Identify which cell holds the provided text, then report its (x, y) central coordinate. 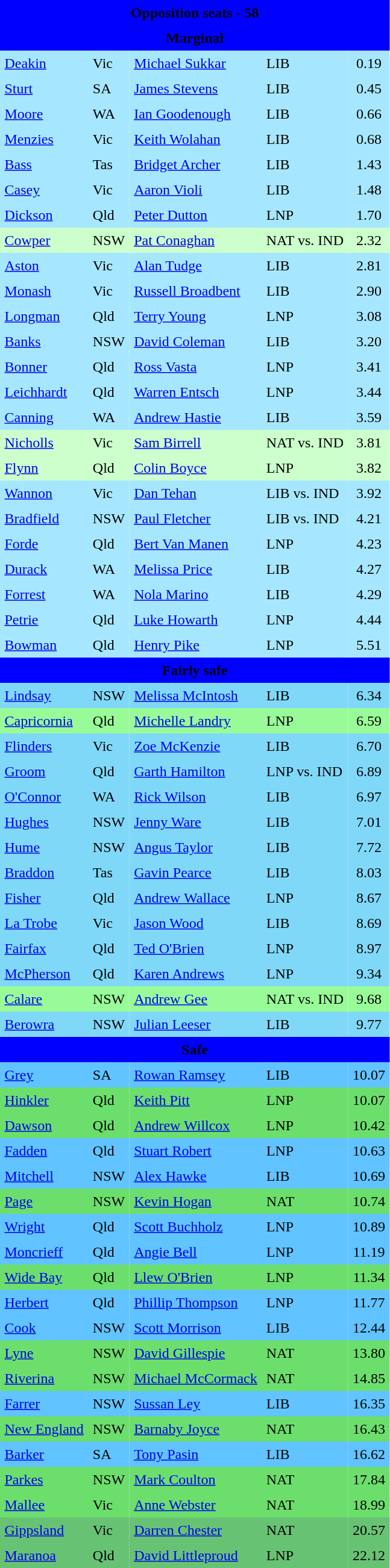
Aston (44, 266)
Luke Howarth (196, 620)
Keith Pitt (196, 1101)
Cowper (44, 241)
Parkes (44, 1480)
20.57 (369, 1531)
LNP vs. IND (305, 772)
Stuart Robert (196, 1151)
6.89 (369, 772)
David Coleman (196, 342)
Gippsland (44, 1531)
McPherson (44, 974)
Jason Wood (196, 924)
Bert Van Manen (196, 544)
Ross Vasta (196, 367)
11.19 (369, 1252)
Jenny Ware (196, 823)
Wide Bay (44, 1278)
James Stevens (196, 89)
Fairly safe (195, 671)
Michael McCormack (196, 1379)
Mark Coulton (196, 1480)
18.99 (369, 1505)
Michael Sukkar (196, 64)
1.43 (369, 165)
Opposition seats - 58 (195, 13)
Dan Tehan (196, 494)
Rowan Ramsey (196, 1075)
Dawson (44, 1126)
Andrew Willcox (196, 1126)
9.77 (369, 1025)
Terry Young (196, 317)
Banks (44, 342)
2.90 (369, 291)
Henry Pike (196, 646)
Grey (44, 1075)
10.69 (369, 1177)
Phillip Thompson (196, 1303)
3.44 (369, 393)
Safe (195, 1050)
4.44 (369, 620)
16.35 (369, 1404)
Aaron Violi (196, 190)
Warren Entsch (196, 393)
Menzies (44, 140)
Sussan Ley (196, 1404)
10.63 (369, 1151)
9.34 (369, 974)
17.84 (369, 1480)
12.44 (369, 1328)
Alex Hawke (196, 1177)
Hinkler (44, 1101)
3.08 (369, 317)
3.81 (369, 443)
0.68 (369, 140)
Llew O'Brien (196, 1278)
13.80 (369, 1354)
O'Connor (44, 797)
Herbert (44, 1303)
2.32 (369, 241)
7.72 (369, 848)
7.01 (369, 823)
10.74 (369, 1202)
Petrie (44, 620)
4.21 (369, 519)
Andrew Wallace (196, 898)
Lindsay (44, 696)
Colin Boyce (196, 468)
Pat Conaghan (196, 241)
Fadden (44, 1151)
La Trobe (44, 924)
Peter Dutton (196, 216)
Forde (44, 544)
Deakin (44, 64)
Capricornia (44, 721)
5.51 (369, 646)
Hume (44, 848)
Calare (44, 1000)
Bridget Archer (196, 165)
Marginal (195, 39)
Berowra (44, 1025)
Karen Andrews (196, 974)
Nola Marino (196, 595)
Mitchell (44, 1177)
8.69 (369, 924)
Ted O'Brien (196, 949)
9.68 (369, 1000)
Scott Buchholz (196, 1227)
Rick Wilson (196, 797)
Garth Hamilton (196, 772)
Sam Birrell (196, 443)
11.77 (369, 1303)
8.03 (369, 873)
8.67 (369, 898)
6.59 (369, 721)
Cook (44, 1328)
Fisher (44, 898)
Melissa Price (196, 570)
6.97 (369, 797)
Paul Fletcher (196, 519)
3.82 (369, 468)
0.19 (369, 64)
3.20 (369, 342)
4.29 (369, 595)
Anne Webster (196, 1505)
Longman (44, 317)
3.41 (369, 367)
Dickson (44, 216)
Andrew Hastie (196, 418)
Wannon (44, 494)
Gavin Pearce (196, 873)
Moore (44, 114)
Tony Pasin (196, 1455)
Ian Goodenough (196, 114)
Julian Leeser (196, 1025)
6.70 (369, 747)
Barnaby Joyce (196, 1430)
Angus Taylor (196, 848)
0.45 (369, 89)
Nicholls (44, 443)
Leichhardt (44, 393)
0.66 (369, 114)
Bass (44, 165)
16.43 (369, 1430)
2.81 (369, 266)
Darren Chester (196, 1531)
Canning (44, 418)
3.92 (369, 494)
Wright (44, 1227)
Scott Morrison (196, 1328)
Russell Broadbent (196, 291)
4.23 (369, 544)
Hughes (44, 823)
Durack (44, 570)
6.34 (369, 696)
Melissa McIntosh (196, 696)
Farrer (44, 1404)
Moncrieff (44, 1252)
Michelle Landry (196, 721)
Mallee (44, 1505)
Alan Tudge (196, 266)
16.62 (369, 1455)
4.27 (369, 570)
Braddon (44, 873)
Lyne (44, 1354)
Flinders (44, 747)
Angie Bell (196, 1252)
11.34 (369, 1278)
Keith Wolahan (196, 140)
14.85 (369, 1379)
10.42 (369, 1126)
10.89 (369, 1227)
Andrew Gee (196, 1000)
Forrest (44, 595)
3.59 (369, 418)
Fairfax (44, 949)
1.70 (369, 216)
Bradfield (44, 519)
8.97 (369, 949)
Page (44, 1202)
Groom (44, 772)
Barker (44, 1455)
Bowman (44, 646)
New England (44, 1430)
Zoe McKenzie (196, 747)
Monash (44, 291)
Casey (44, 190)
Riverina (44, 1379)
Sturt (44, 89)
Bonner (44, 367)
David Gillespie (196, 1354)
Kevin Hogan (196, 1202)
Flynn (44, 468)
1.48 (369, 190)
